Identify which cell holds the provided text, then report its [X, Y] central coordinate. 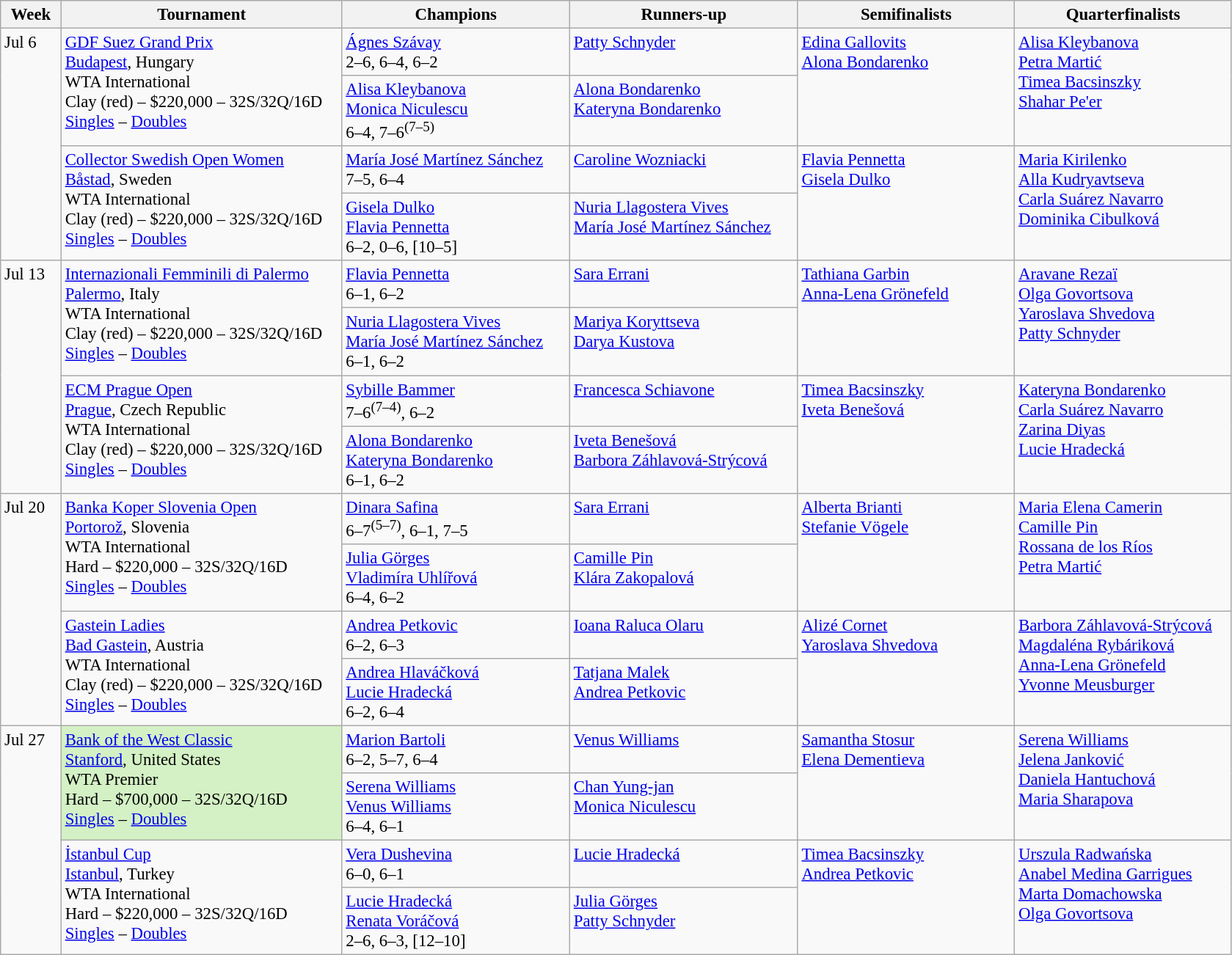
Internazionali Femminili di PalermoPalermo, ItalyWTA InternationalClay (red) – $220,000 – 32S/32Q/16DSingles – Doubles [201, 318]
Bank of the West ClassicStanford, United StatesWTA PremierHard – $700,000 – 32S/32Q/16D Singles – Doubles [201, 783]
Maria Elena Camerin Camille Pin Rossana de los Ríos Petra Martić [1123, 552]
Lucie Hradecká Renata Voráčová2–6, 6–3, [12–10] [456, 921]
Camille Pin Klára Zakopalová [684, 578]
Tathiana Garbin Anna-Lena Grönefeld [906, 318]
Timea Bacsinszky Andrea Petkovic [906, 898]
Banka Koper Slovenia OpenPortorož, SloveniaWTA InternationalHard – $220,000 – 32S/32Q/16D Singles – Doubles [201, 552]
Chan Yung-jan Monica Niculescu [684, 807]
Nuria Llagostera Vives María José Martínez Sánchez6–1, 6–2 [456, 342]
Marion Bartoli6–2, 5–7, 6–4 [456, 750]
Aravane Rezaï Olga Govortsova Yaroslava Shvedova Patty Schnyder [1123, 318]
Alisa Kleybanova Monica Niculescu 6–4, 7–6(7–5) [456, 111]
Ágnes Szávay2–6, 6–4, 6–2 [456, 53]
Barbora Záhlavová-Strýcová Magdaléna Rybáriková Anna-Lena Grönefeld Yvonne Meusburger [1123, 668]
Vera Dushevina6–0, 6–1 [456, 864]
ECM Prague Open Prague, Czech RepublicWTA International Clay (red) – $220,000 – 32S/32Q/16DSingles – Doubles [201, 434]
Semifinalists [906, 15]
Lucie Hradecká [684, 864]
Iveta Benešová Barbora Záhlavová-Strýcová [684, 460]
Alona Bondarenko Kateryna Bondarenko [684, 111]
Gastein Ladies Bad Gastein, AustriaWTA InternationalClay (red) – $220,000 – 32S/32Q/16D Singles – Doubles [201, 668]
María José Martínez Sánchez 7–5, 6–4 [456, 170]
Andrea Petkovic6–2, 6–3 [456, 635]
Week [31, 15]
İstanbul Cup Istanbul, TurkeyWTA InternationalHard – $220,000 – 32S/32Q/16D Singles – Doubles [201, 898]
Alizé Cornet Yaroslava Shvedova [906, 668]
Samantha Stosur Elena Dementieva [906, 783]
Tournament [201, 15]
Champions [456, 15]
Kateryna Bondarenko Carla Suárez Navarro Zarina Diyas Lucie Hradecká [1123, 434]
Venus Williams [684, 750]
Sybille Bammer7–6(7–4), 6–2 [456, 400]
Mariya Koryttseva Darya Kustova [684, 342]
Alberta Brianti Stefanie Vögele [906, 552]
Alisa Kleybanova Petra Martić Timea Bacsinszky Shahar Pe'er [1123, 88]
Flavia Pennetta Gisela Dulko [906, 203]
Ioana Raluca Olaru [684, 635]
Jul 20 [31, 609]
Jul 13 [31, 377]
Alona Bondarenko Kateryna Bondarenko6–1, 6–2 [456, 460]
Collector Swedish Open WomenBåstad, SwedenWTA International Clay (red) – $220,000 – 32S/32Q/16DSingles – Doubles [201, 203]
Flavia Pennetta6–1, 6–2 [456, 285]
Caroline Wozniacki [684, 170]
Serena Williams Jelena Janković Daniela Hantuchová Maria Sharapova [1123, 783]
GDF Suez Grand PrixBudapest, HungaryWTA InternationalClay (red) – $220,000 – 32S/32Q/16DSingles – Doubles [201, 88]
Jul 6 [31, 145]
Edina Gallovits Alona Bondarenko [906, 88]
Jul 27 [31, 840]
Nuria Llagostera Vives María José Martínez Sánchez [684, 227]
Serena Williams Venus Williams6–4, 6–1 [456, 807]
Patty Schnyder [684, 53]
Tatjana Malek Andrea Petkovic [684, 692]
Timea Bacsinszky Iveta Benešová [906, 434]
Julia Görges Patty Schnyder [684, 921]
Gisela Dulko Flavia Pennetta 6–2, 0–6, [10–5] [456, 227]
Runners-up [684, 15]
Julia Görges Vladimíra Uhlířová6–4, 6–2 [456, 578]
Andrea Hlaváčková Lucie Hradecká 6–2, 6–4 [456, 692]
Urszula Radwańska Anabel Medina Garrigues Marta Domachowska Olga Govortsova [1123, 898]
Dinara Safina6–7(5–7), 6–1, 7–5 [456, 518]
Maria Kirilenko Alla Kudryavtseva Carla Suárez Navarro Dominika Cibulková [1123, 203]
Francesca Schiavone [684, 400]
Quarterfinalists [1123, 15]
